Return the [X, Y] coordinate for the center point of the cell that contains the specified text.  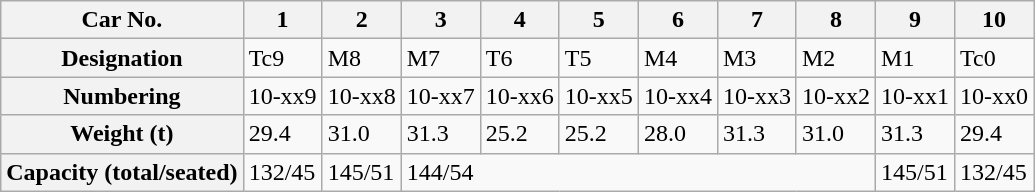
M4 [678, 58]
7 [756, 20]
4 [520, 20]
Designation [122, 58]
Capacity (total/seated) [122, 172]
6 [678, 20]
M2 [836, 58]
10-xx2 [836, 96]
M1 [916, 58]
Car No. [122, 20]
3 [440, 20]
9 [916, 20]
Numbering [122, 96]
T5 [598, 58]
10-xx7 [440, 96]
Tc9 [282, 58]
10-xx9 [282, 96]
8 [836, 20]
28.0 [678, 134]
1 [282, 20]
Weight (t) [122, 134]
5 [598, 20]
2 [362, 20]
10-xx4 [678, 96]
M7 [440, 58]
10-xx0 [994, 96]
M3 [756, 58]
10-xx6 [520, 96]
T6 [520, 58]
10-xx5 [598, 96]
10 [994, 20]
10-xx3 [756, 96]
Tc0 [994, 58]
10-xx8 [362, 96]
M8 [362, 58]
144/54 [638, 172]
10-xx1 [916, 96]
